Return the [x, y] coordinate for the center point of the cell that contains the specified text.  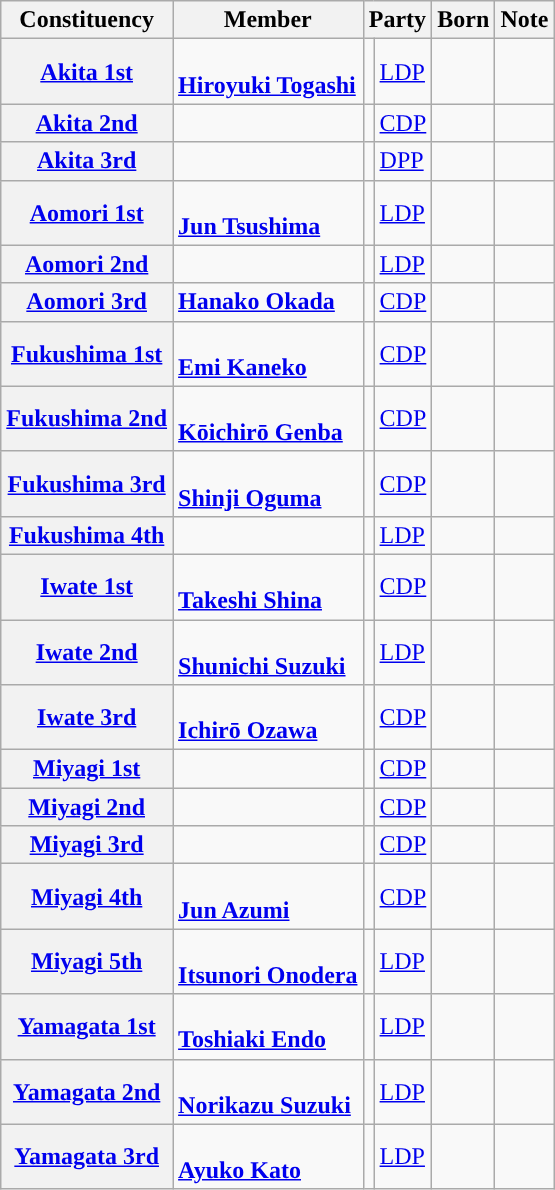
Toshiaki Endo [268, 1026]
Aomori 2nd [87, 264]
Party [398, 20]
Iwate 1st [87, 586]
Miyagi 4th [87, 896]
Born [464, 20]
Kōichirō Genba [268, 418]
Note [524, 20]
Norikazu Suzuki [268, 1092]
Akita 1st [87, 72]
Shinji Oguma [268, 484]
Akita 3rd [87, 161]
Miyagi 3rd [87, 845]
Fukushima 2nd [87, 418]
Akita 2nd [87, 123]
Takeshi Shina [268, 586]
Constituency [87, 20]
Hiroyuki Togashi [268, 72]
Yamagata 3rd [87, 1156]
Ichirō Ozawa [268, 718]
Jun Azumi [268, 896]
Miyagi 2nd [87, 807]
Aomori 3rd [87, 302]
Miyagi 1st [87, 769]
Fukushima 1st [87, 354]
Fukushima 3rd [87, 484]
Jun Tsushima [268, 212]
Yamagata 1st [87, 1026]
Iwate 3rd [87, 718]
Shunichi Suzuki [268, 652]
Member [268, 20]
DPP [403, 161]
Aomori 1st [87, 212]
Hanako Okada [268, 302]
Itsunori Onodera [268, 962]
Ayuko Kato [268, 1156]
Emi Kaneko [268, 354]
Fukushima 4th [87, 535]
Iwate 2nd [87, 652]
Miyagi 5th [87, 962]
Yamagata 2nd [87, 1092]
